Locate the cell with the specified text and output its (X, Y) center coordinate. 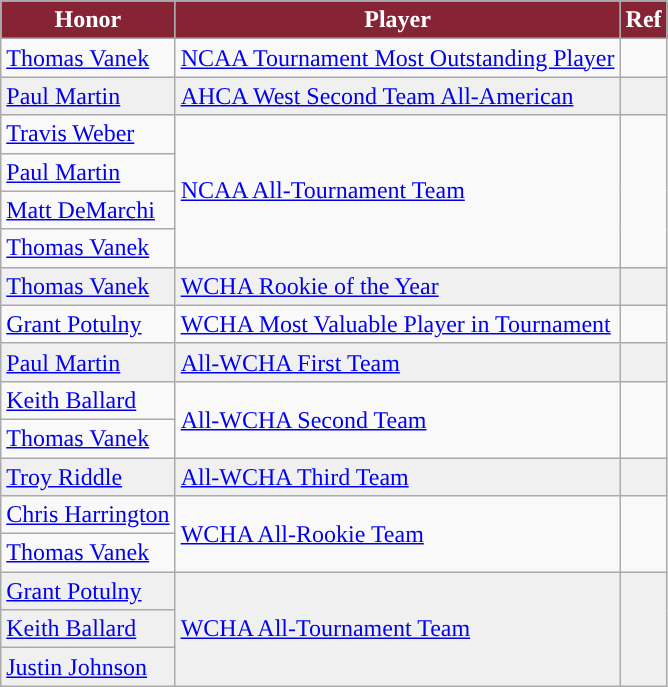
Travis Weber (88, 134)
WCHA All-Tournament Team (398, 629)
WCHA Most Valuable Player in Tournament (398, 324)
Chris Harrington (88, 515)
Matt DeMarchi (88, 210)
WCHA Rookie of the Year (398, 286)
Honor (88, 20)
Troy Riddle (88, 477)
All-WCHA First Team (398, 362)
NCAA Tournament Most Outstanding Player (398, 58)
NCAA All-Tournament Team (398, 191)
Player (398, 20)
AHCA West Second Team All-American (398, 96)
All-WCHA Second Team (398, 419)
Ref (644, 20)
All-WCHA Third Team (398, 477)
WCHA All-Rookie Team (398, 534)
Justin Johnson (88, 667)
